Pinpoint the cell where the given text exists, returning its (x, y) midpoint coordinate. 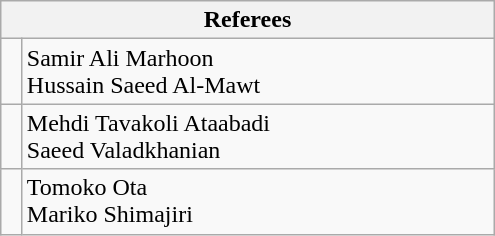
Referees (248, 20)
Tomoko OtaMariko Shimajiri (258, 202)
Samir Ali MarhoonHussain Saeed Al-Mawt (258, 72)
Mehdi Tavakoli AtaabadiSaeed Valadkhanian (258, 136)
